Output the [x, y] coordinate of the center of the cell containing the given text.  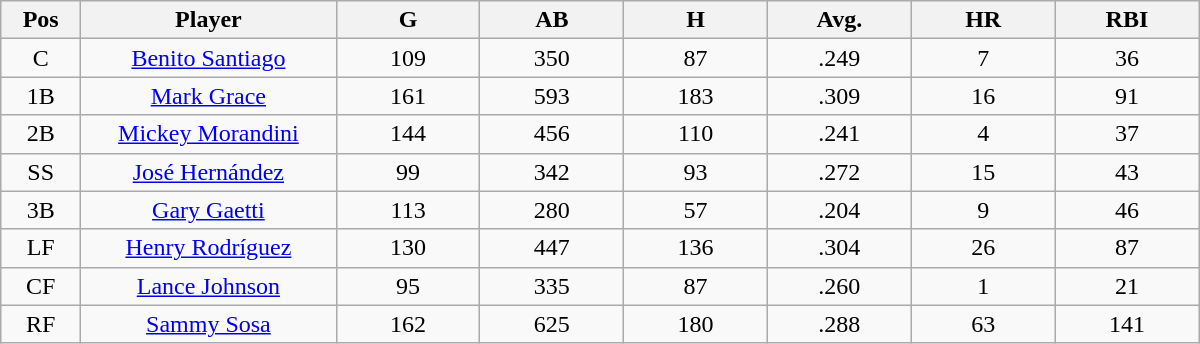
Henry Rodríguez [209, 248]
Benito Santiago [209, 58]
.304 [839, 248]
Lance Johnson [209, 286]
136 [696, 248]
.272 [839, 172]
625 [552, 324]
CF [41, 286]
G [408, 20]
.288 [839, 324]
1B [41, 96]
144 [408, 134]
447 [552, 248]
110 [696, 134]
109 [408, 58]
7 [983, 58]
4 [983, 134]
161 [408, 96]
.204 [839, 210]
LF [41, 248]
141 [1127, 324]
RBI [1127, 20]
.260 [839, 286]
335 [552, 286]
26 [983, 248]
456 [552, 134]
180 [696, 324]
.241 [839, 134]
Player [209, 20]
1 [983, 286]
280 [552, 210]
C [41, 58]
46 [1127, 210]
Mark Grace [209, 96]
91 [1127, 96]
183 [696, 96]
2B [41, 134]
HR [983, 20]
113 [408, 210]
RF [41, 324]
93 [696, 172]
9 [983, 210]
Avg. [839, 20]
63 [983, 324]
José Hernández [209, 172]
21 [1127, 286]
3B [41, 210]
99 [408, 172]
130 [408, 248]
Gary Gaetti [209, 210]
15 [983, 172]
.309 [839, 96]
95 [408, 286]
Mickey Morandini [209, 134]
.249 [839, 58]
AB [552, 20]
57 [696, 210]
350 [552, 58]
162 [408, 324]
37 [1127, 134]
593 [552, 96]
43 [1127, 172]
342 [552, 172]
SS [41, 172]
H [696, 20]
16 [983, 96]
36 [1127, 58]
Sammy Sosa [209, 324]
Pos [41, 20]
